Scan for the cell matching the given text and deliver its (X, Y) coordinate at center. 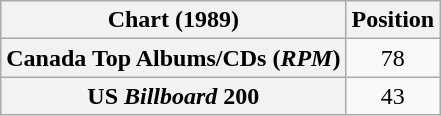
78 (393, 58)
Position (393, 20)
43 (393, 96)
Chart (1989) (174, 20)
Canada Top Albums/CDs (RPM) (174, 58)
US Billboard 200 (174, 96)
